Identify which cell holds the provided text, then report its (x, y) central coordinate. 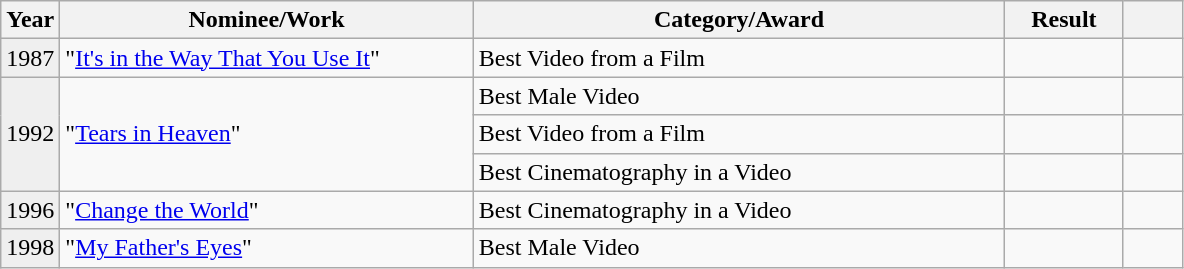
1992 (30, 134)
"My Father's Eyes" (266, 248)
"It's in the Way That You Use It" (266, 58)
Result (1064, 20)
"Tears in Heaven" (266, 134)
1987 (30, 58)
1996 (30, 210)
Year (30, 20)
1998 (30, 248)
"Change the World" (266, 210)
Category/Award (739, 20)
Nominee/Work (266, 20)
